Identify which cell holds the provided text, then report its (x, y) central coordinate. 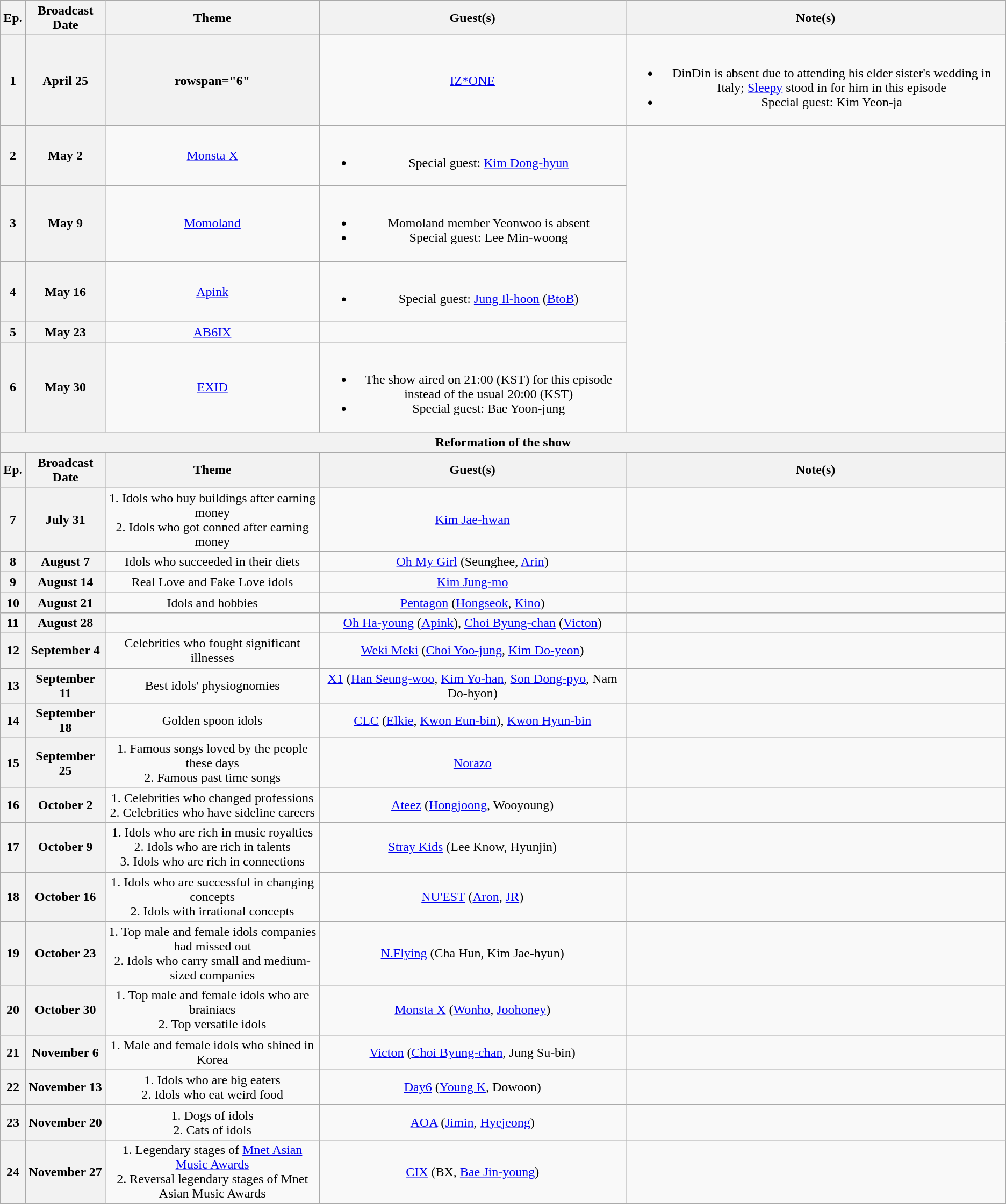
Celebrities who fought significant illnesses (212, 651)
4 (13, 291)
Victon (Choi Byung-chan, Jung Su-bin) (472, 1052)
September 4 (66, 651)
1. Top male and female idols companies had missed out2. Idols who carry small and medium-sized companies (212, 953)
12 (13, 651)
November 13 (66, 1087)
Real Love and Fake Love idols (212, 582)
Idols and hobbies (212, 602)
October 16 (66, 897)
1. Legendary stages of Mnet Asian Music Awards2. Reversal legendary stages of Mnet Asian Music Awards (212, 1171)
Special guest: Jung Il-hoon (BtoB) (472, 291)
November 20 (66, 1122)
August 21 (66, 602)
May 16 (66, 291)
May 9 (66, 224)
Kim Jung-mo (472, 582)
August 28 (66, 623)
22 (13, 1087)
Oh Ha-young (Apink), Choi Byung-chan (Victon) (472, 623)
September 25 (66, 763)
1. Celebrities who changed professions2. Celebrities who have sideline careers (212, 805)
EXID (212, 387)
23 (13, 1122)
8 (13, 561)
1 (13, 81)
October 9 (66, 847)
November 6 (66, 1052)
1. Idols who buy buildings after earning money2. Idols who got conned after earning money (212, 519)
AB6IX (212, 332)
September 18 (66, 721)
Kim Jae-hwan (472, 519)
Momoland member Yeonwoo is absentSpecial guest: Lee Min-woong (472, 224)
September 11 (66, 686)
Idols who succeeded in their diets (212, 561)
5 (13, 332)
17 (13, 847)
August 14 (66, 582)
The show aired on 21:00 (KST) for this episode instead of the usual 20:00 (KST)Special guest: Bae Yoon-jung (472, 387)
Day6 (Young K, Dowoon) (472, 1087)
IZ*ONE (472, 81)
November 27 (66, 1171)
Reformation of the show (503, 442)
3 (13, 224)
9 (13, 582)
Special guest: Kim Dong-hyun (472, 156)
Best idols' physiognomies (212, 686)
N.Flying (Cha Hun, Kim Jae-hyun) (472, 953)
14 (13, 721)
May 30 (66, 387)
April 25 (66, 81)
CIX (BX, Bae Jin-young) (472, 1171)
Monsta X (212, 156)
Momoland (212, 224)
18 (13, 897)
11 (13, 623)
1. Male and female idols who shined in Korea (212, 1052)
X1 (Han Seung-woo, Kim Yo-han, Son Dong-pyo, Nam Do-hyon) (472, 686)
1. Idols who are rich in music royalties2. Idols who are rich in talents3. Idols who are rich in connections (212, 847)
24 (13, 1171)
Golden spoon idols (212, 721)
6 (13, 387)
1. Top male and female idols who are brainiacs2. Top versatile idols (212, 1010)
7 (13, 519)
October 23 (66, 953)
NU'EST (Aron, JR) (472, 897)
1. Dogs of idols2. Cats of idols (212, 1122)
Ateez (Hongjoong, Wooyoung) (472, 805)
August 7 (66, 561)
May 23 (66, 332)
Monsta X (Wonho, Joohoney) (472, 1010)
10 (13, 602)
October 30 (66, 1010)
16 (13, 805)
AOA (Jimin, Hyejeong) (472, 1122)
Norazo (472, 763)
July 31 (66, 519)
13 (13, 686)
October 2 (66, 805)
Weki Meki (Choi Yoo-jung, Kim Do-yeon) (472, 651)
21 (13, 1052)
1. Idols who are successful in changing concepts2. Idols with irrational concepts (212, 897)
CLC (Elkie, Kwon Eun-bin), Kwon Hyun-bin (472, 721)
19 (13, 953)
DinDin is absent due to attending his elder sister's wedding in Italy; Sleepy stood in for him in this episodeSpecial guest: Kim Yeon-ja (816, 81)
Apink (212, 291)
15 (13, 763)
20 (13, 1010)
rowspan="6" (212, 81)
Oh My Girl (Seunghee, Arin) (472, 561)
Pentagon (Hongseok, Kino) (472, 602)
1. Famous songs loved by the people these days2. Famous past time songs (212, 763)
May 2 (66, 156)
1. Idols who are big eaters2. Idols who eat weird food (212, 1087)
2 (13, 156)
Stray Kids (Lee Know, Hyunjin) (472, 847)
